Pinpoint the cell where the given text exists, returning its [x, y] midpoint coordinate. 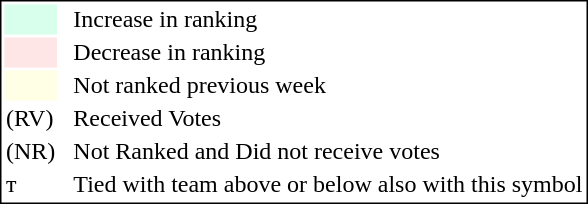
т [30, 185]
Not ranked previous week [328, 85]
Not Ranked and Did not receive votes [328, 151]
(RV) [30, 119]
Tied with team above or below also with this symbol [328, 185]
Received Votes [328, 119]
Decrease in ranking [328, 53]
Increase in ranking [328, 19]
(NR) [30, 151]
